Extract the [X, Y] coordinate from the center of the cell holding the provided text.  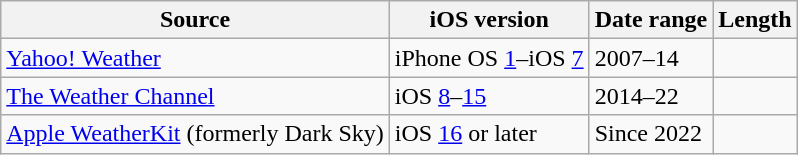
Date range [651, 20]
iOS 16 or later [489, 134]
2014–22 [651, 96]
Source [196, 20]
2007–14 [651, 58]
The Weather Channel [196, 96]
iOS version [489, 20]
Since 2022 [651, 134]
iOS 8–15 [489, 96]
Length [755, 20]
Yahoo! Weather [196, 58]
Apple WeatherKit (formerly Dark Sky) [196, 134]
iPhone OS 1–iOS 7 [489, 58]
